Scan for the cell matching the given text and deliver its [x, y] coordinate at center. 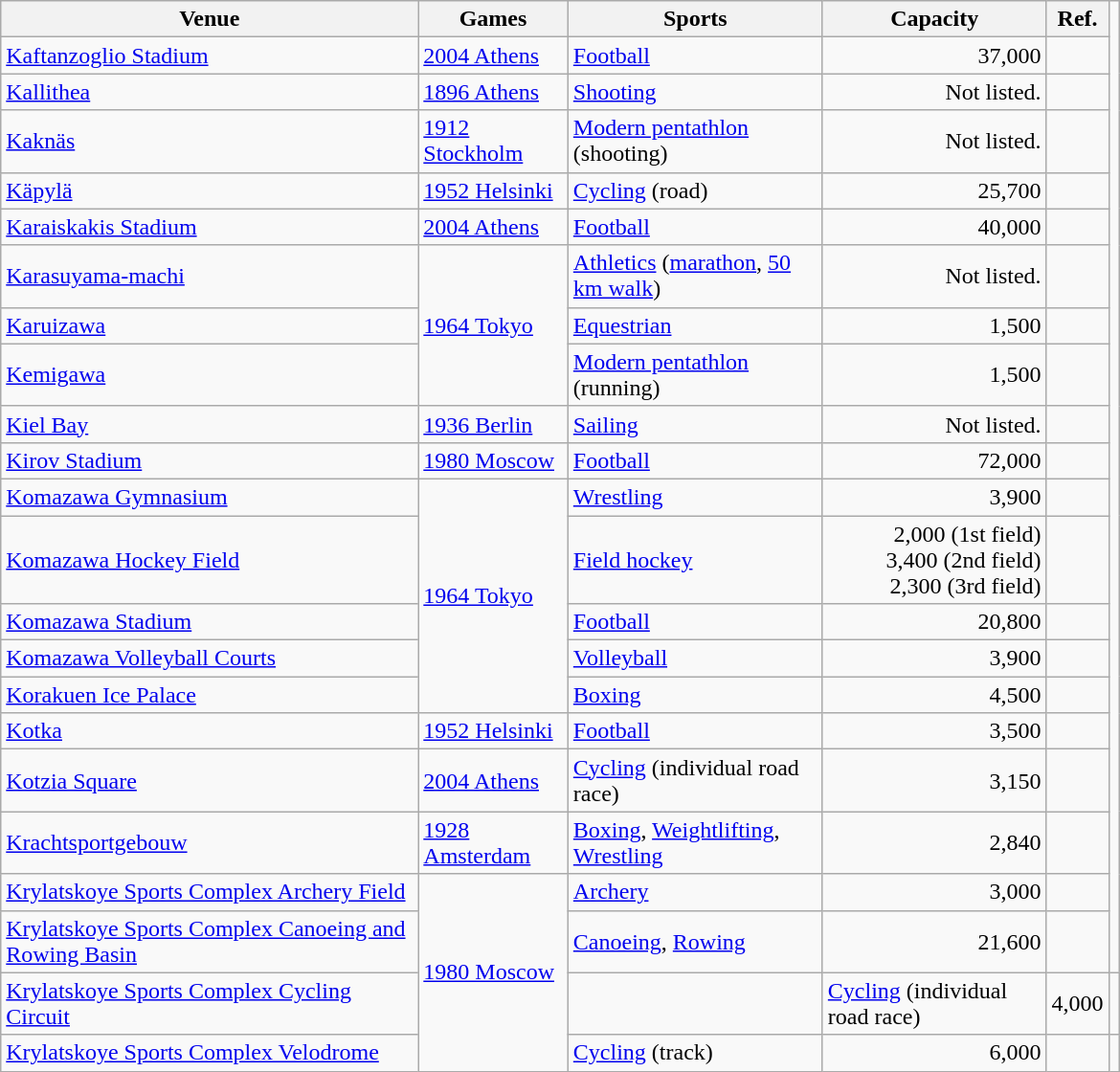
Games [494, 19]
Käpylä [210, 190]
1936 Berlin [494, 424]
Wrestling [695, 497]
4,000 [1078, 1003]
Boxing [695, 695]
Kemigawa [210, 375]
Kaftanzoglio Stadium [210, 56]
21,600 [934, 942]
Modern pentathlon (shooting) [695, 142]
1912 Stockholm [494, 142]
Boxing, Weightlifting, Wrestling [695, 842]
Canoeing, Rowing [695, 942]
Komazawa Stadium [210, 622]
Kallithea [210, 92]
1896 Athens [494, 92]
Komazawa Gymnasium [210, 497]
Sports [695, 19]
Archery [695, 892]
Athletics (marathon, 50 km walk) [695, 276]
2,840 [934, 842]
37,000 [934, 56]
Volleyball [695, 659]
Krylatskoye Sports Complex Canoeing and Rowing Basin [210, 942]
40,000 [934, 227]
3,000 [934, 892]
Korakuen Ice Palace [210, 695]
Karuizawa [210, 325]
Kiel Bay [210, 424]
Komazawa Volleyball Courts [210, 659]
Komazawa Hockey Field [210, 559]
Kirov Stadium [210, 460]
Krylatskoye Sports Complex Archery Field [210, 892]
Sailing [695, 424]
3,150 [934, 781]
Ref. [1078, 19]
Karasuyama-machi [210, 276]
Venue [210, 19]
Kotzia Square [210, 781]
Equestrian [695, 325]
72,000 [934, 460]
3,500 [934, 731]
Field hockey [695, 559]
Kotka [210, 731]
Kaknäs [210, 142]
Krachtsportgebouw [210, 842]
Cycling (track) [695, 1053]
4,500 [934, 695]
2,000 (1st field)3,400 (2nd field)2,300 (3rd field) [934, 559]
20,800 [934, 622]
Modern pentathlon (running) [695, 375]
Krylatskoye Sports Complex Velodrome [210, 1053]
Karaiskakis Stadium [210, 227]
Shooting [695, 92]
1928 Amsterdam [494, 842]
25,700 [934, 190]
Krylatskoye Sports Complex Cycling Circuit [210, 1003]
6,000 [934, 1053]
Cycling (road) [695, 190]
Capacity [934, 19]
